Identify which cell holds the provided text, then report its (X, Y) central coordinate. 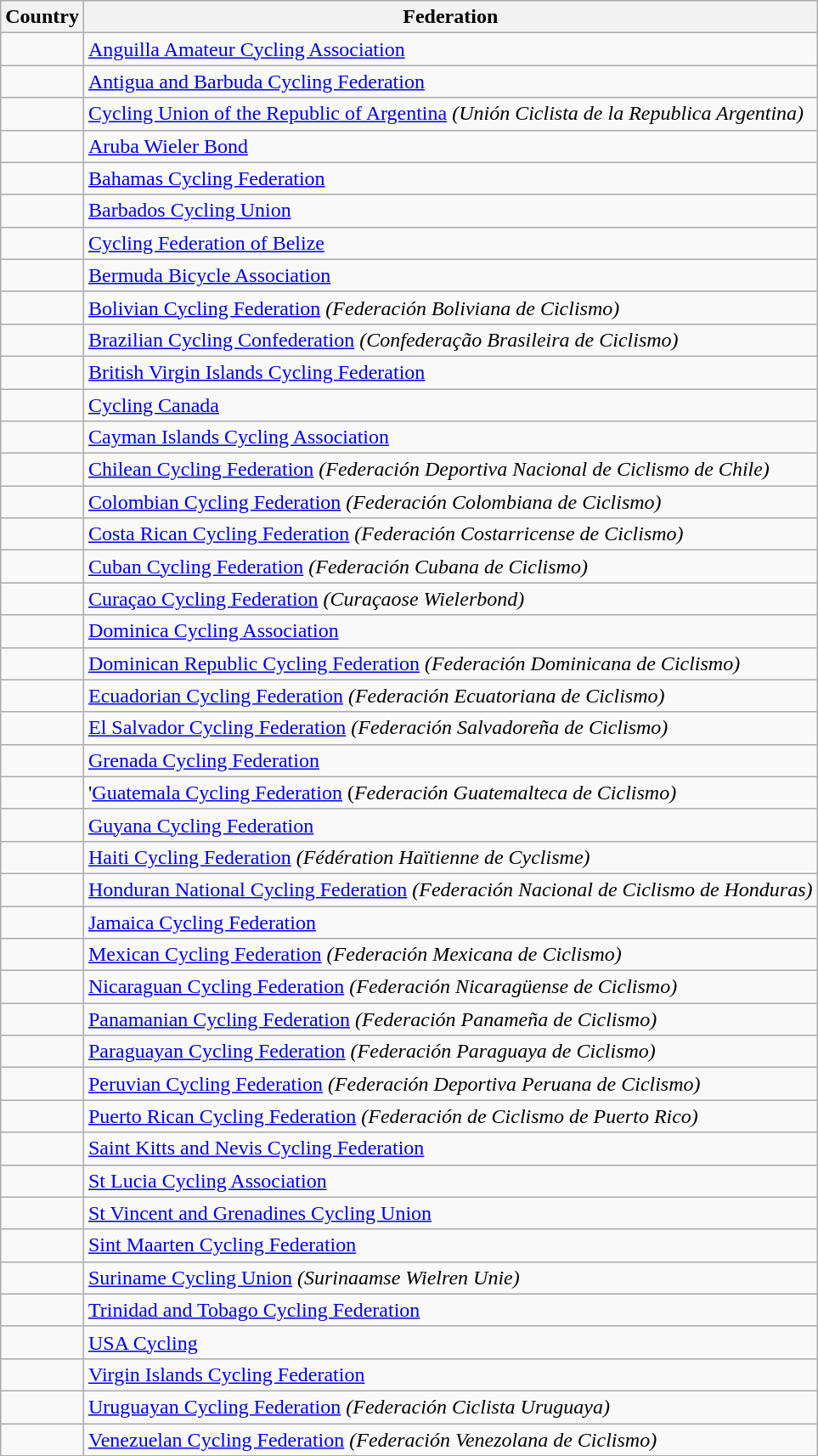
Chilean Cycling Federation (Federación Deportiva Nacional de Ciclismo de Chile) (450, 470)
Anguilla Amateur Cycling Association (450, 49)
Puerto Rican Cycling Federation (Federación de Ciclismo de Puerto Rico) (450, 1116)
Barbados Cycling Union (450, 211)
Uruguayan Cycling Federation (Federación Ciclista Uruguaya) (450, 1407)
Panamanian Cycling Federation (Federación Panameña de Ciclismo) (450, 1019)
Cycling Canada (450, 405)
Aruba Wieler Bond (450, 146)
St Vincent and Grenadines Cycling Union (450, 1213)
Cuban Cycling Federation (Federación Cubana de Ciclismo) (450, 567)
Federation (450, 17)
Costa Rican Cycling Federation (Federación Costarricense de Ciclismo) (450, 534)
Bermuda Bicycle Association (450, 275)
Grenada Cycling Federation (450, 760)
Cycling Federation of Belize (450, 243)
Guyana Cycling Federation (450, 825)
St Lucia Cycling Association (450, 1181)
Ecuadorian Cycling Federation (Federación Ecuatoriana de Ciclismo) (450, 696)
Colombian Cycling Federation (Federación Colombiana de Ciclismo) (450, 502)
Jamaica Cycling Federation (450, 922)
Dominica Cycling Association (450, 631)
El Salvador Cycling Federation (Federación Salvadoreña de Ciclismo) (450, 728)
Curaçao Cycling Federation (Curaçaose Wielerbond) (450, 599)
Country (42, 17)
Antigua and Barbuda Cycling Federation (450, 82)
Bahamas Cycling Federation (450, 178)
Virgin Islands Cycling Federation (450, 1374)
Saint Kitts and Nevis Cycling Federation (450, 1148)
British Virgin Islands Cycling Federation (450, 372)
USA Cycling (450, 1342)
Brazilian Cycling Confederation (Confederação Brasileira de Ciclismo) (450, 340)
Sint Maarten Cycling Federation (450, 1245)
Honduran National Cycling Federation (Federación Nacional de Ciclismo de Honduras) (450, 889)
Nicaraguan Cycling Federation (Federación Nicaragüense de Ciclismo) (450, 987)
Cayman Islands Cycling Association (450, 437)
Trinidad and Tobago Cycling Federation (450, 1310)
Mexican Cycling Federation (Federación Mexicana de Ciclismo) (450, 955)
Suriname Cycling Union (Surinaamse Wielren Unie) (450, 1278)
Peruvian Cycling Federation (Federación Deportiva Peruana de Ciclismo) (450, 1084)
Dominican Republic Cycling Federation (Federación Dominicana de Ciclismo) (450, 663)
Paraguayan Cycling Federation (Federación Paraguaya de Ciclismo) (450, 1052)
Venezuelan Cycling Federation (Federación Venezolana de Ciclismo) (450, 1440)
Haiti Cycling Federation (Fédération Haïtienne de Cyclisme) (450, 857)
Bolivian Cycling Federation (Federación Boliviana de Ciclismo) (450, 308)
'Guatemala Cycling Federation (Federación Guatemalteca de Ciclismo) (450, 793)
Cycling Union of the Republic of Argentina (Unión Ciclista de la Republica Argentina) (450, 114)
